Extract the [x, y] coordinate from the center of the cell holding the provided text.  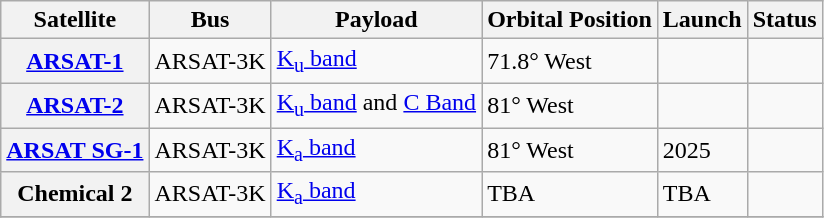
ARSAT-2 [75, 105]
Ku band [376, 61]
71.8° West [570, 61]
Chemical 2 [75, 194]
Satellite [75, 20]
Payload [376, 20]
Orbital Position [570, 20]
Bus [210, 20]
ARSAT SG-1 [75, 150]
Ku band and C Band [376, 105]
ARSAT-1 [75, 61]
Launch [702, 20]
2025 [702, 150]
Status [784, 20]
